Locate the cell with the specified text and output its (x, y) center coordinate. 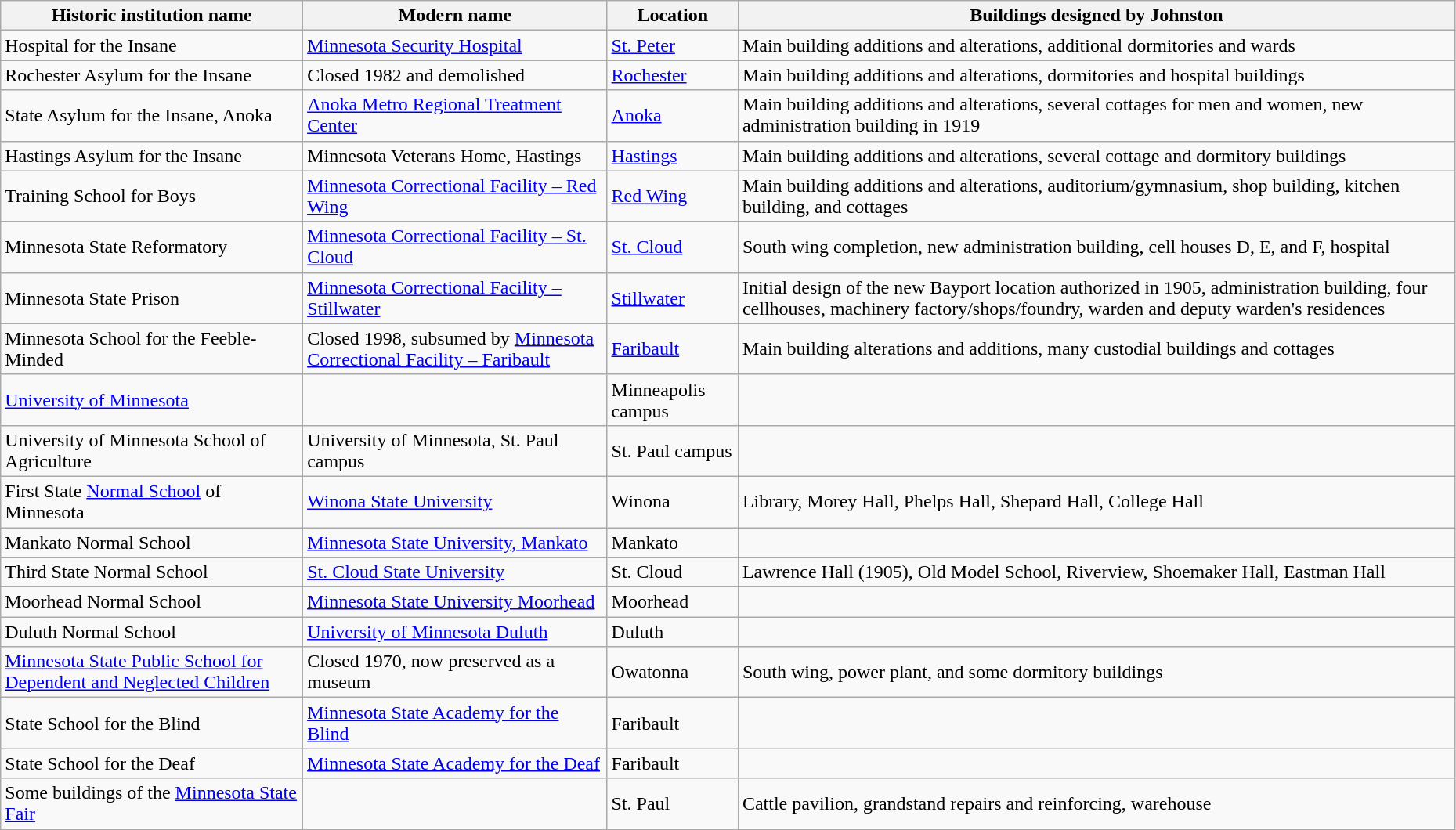
Main building additions and alterations, auditorium/gymnasium, shop building, kitchen building, and cottages (1097, 196)
St. Peter (672, 45)
State School for the Deaf (152, 763)
Historic institution name (152, 16)
Red Wing (672, 196)
Minnesota State Public School for Dependent and Neglected Children (152, 672)
South wing completion, new administration building, cell houses D, E, and F, hospital (1097, 247)
Location (672, 16)
Anoka Metro Regional Treatment Center (455, 116)
Library, Morey Hall, Phelps Hall, Shepard Hall, College Hall (1097, 501)
Minnesota State University, Mankato (455, 543)
Minnesota State University Moorhead (455, 602)
State School for the Blind (152, 724)
Minnesota Correctional Facility – Stillwater (455, 298)
St. Paul campus (672, 451)
Training School for Boys (152, 196)
University of Minnesota School of Agriculture (152, 451)
Third State Normal School (152, 572)
Some buildings of the Minnesota State Fair (152, 803)
University of Minnesota Duluth (455, 632)
Owatonna (672, 672)
Closed 1970, now preserved as a museum (455, 672)
University of Minnesota, St. Paul campus (455, 451)
Winona (672, 501)
Minnesota Correctional Facility – Red Wing (455, 196)
Lawrence Hall (1905), Old Model School, Riverview, Shoemaker Hall, Eastman Hall (1097, 572)
Stillwater (672, 298)
South wing, power plant, and some dormitory buildings (1097, 672)
Main building additions and alterations, several cottage and dormitory buildings (1097, 156)
Closed 1982 and demolished (455, 75)
Minneapolis campus (672, 399)
Main building additions and alterations, additional dormitories and wards (1097, 45)
Duluth (672, 632)
St. Cloud State University (455, 572)
State Asylum for the Insane, Anoka (152, 116)
Modern name (455, 16)
Minnesota School for the Feeble-Minded (152, 349)
Main building additions and alterations, several cottages for men and women, new administration building in 1919 (1097, 116)
Moorhead Normal School (152, 602)
University of Minnesota (152, 399)
Rochester (672, 75)
Hospital for the Insane (152, 45)
First State Normal School of Minnesota (152, 501)
St. Paul (672, 803)
Hastings Asylum for the Insane (152, 156)
Main building additions and alterations, dormitories and hospital buildings (1097, 75)
Rochester Asylum for the Insane (152, 75)
Winona State University (455, 501)
Minnesota Security Hospital (455, 45)
Anoka (672, 116)
Mankato (672, 543)
Minnesota Veterans Home, Hastings (455, 156)
Minnesota State Academy for the Blind (455, 724)
Duluth Normal School (152, 632)
Main building alterations and additions, many custodial buildings and cottages (1097, 349)
Mankato Normal School (152, 543)
Hastings (672, 156)
Minnesota State Prison (152, 298)
Buildings designed by Johnston (1097, 16)
Moorhead (672, 602)
Cattle pavilion, grandstand repairs and reinforcing, warehouse (1097, 803)
Minnesota Correctional Facility – St. Cloud (455, 247)
Minnesota State Academy for the Deaf (455, 763)
Minnesota State Reformatory (152, 247)
Closed 1998, subsumed by Minnesota Correctional Facility – Faribault (455, 349)
